Detect which cell encompasses the target text, then output its [X, Y] center coordinate. 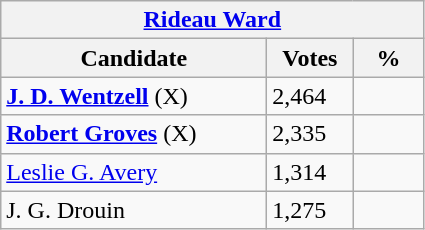
Candidate [134, 58]
J. G. Drouin [134, 210]
1,275 [310, 210]
J. D. Wentzell (X) [134, 96]
Robert Groves (X) [134, 134]
Votes [310, 58]
Rideau Ward [212, 20]
Leslie G. Avery [134, 172]
2,335 [310, 134]
2,464 [310, 96]
% [388, 58]
1,314 [310, 172]
